Extract the [x, y] coordinate from the center of the cell holding the provided text.  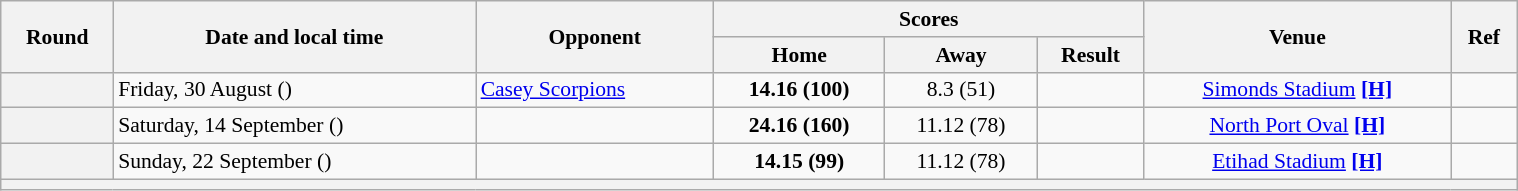
Etihad Stadium [H] [1298, 162]
Simonds Stadium [H] [1298, 90]
Scores [929, 19]
14.15 (99) [800, 162]
Opponent [595, 36]
24.16 (160) [800, 126]
Round [57, 36]
Result [1090, 55]
14.16 (100) [800, 90]
Away [962, 55]
Sunday, 22 September () [294, 162]
Friday, 30 August () [294, 90]
8.3 (51) [962, 90]
Date and local time [294, 36]
Casey Scorpions [595, 90]
Saturday, 14 September () [294, 126]
North Port Oval [H] [1298, 126]
Ref [1484, 36]
Venue [1298, 36]
Home [800, 55]
